Extract the [X, Y] coordinate from the center of the cell holding the provided text.  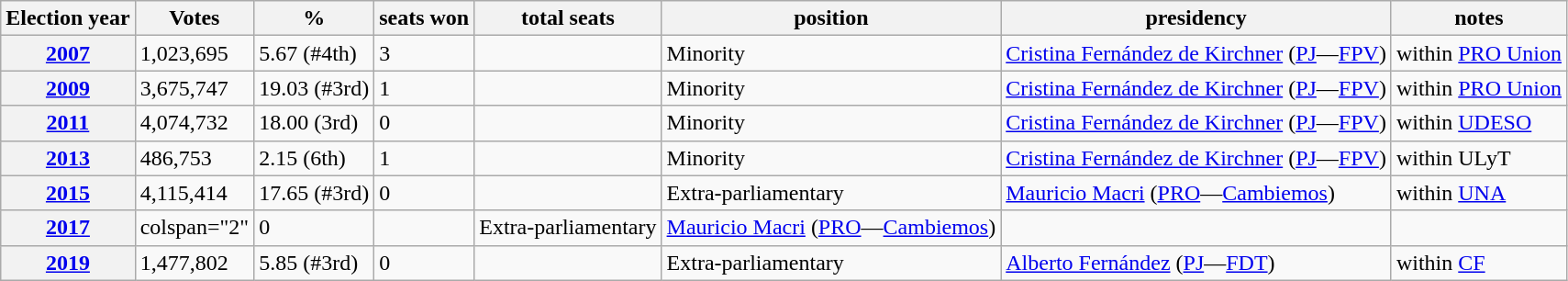
17.65 (#3rd) [314, 193]
18.00 (3rd) [314, 123]
within UNA [1479, 193]
2013 [68, 158]
total seats [568, 18]
2009 [68, 88]
2015 [68, 193]
1,023,695 [195, 53]
2019 [68, 263]
seats won [424, 18]
Election year [68, 18]
notes [1479, 18]
within CF [1479, 263]
within UDESO [1479, 123]
5.85 (#3rd) [314, 263]
1,477,802 [195, 263]
2.15 (6th) [314, 158]
position [831, 18]
2017 [68, 228]
presidency [1196, 18]
colspan="2" [195, 228]
Alberto Fernández (PJ—FDT) [1196, 263]
2007 [68, 53]
3,675,747 [195, 88]
4,115,414 [195, 193]
% [314, 18]
2011 [68, 123]
5.67 (#4th) [314, 53]
3 [424, 53]
within ULyT [1479, 158]
19.03 (#3rd) [314, 88]
4,074,732 [195, 123]
Votes [195, 18]
486,753 [195, 158]
